For the text-containing cell, return its midpoint in (X, Y) coordinate format. 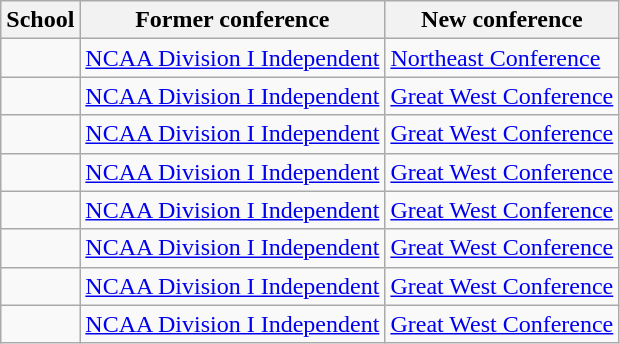
School (40, 20)
Former conference (232, 20)
New conference (502, 20)
Northeast Conference (502, 58)
